From the cell containing the given text, extract its center point as (X, Y) coordinate. 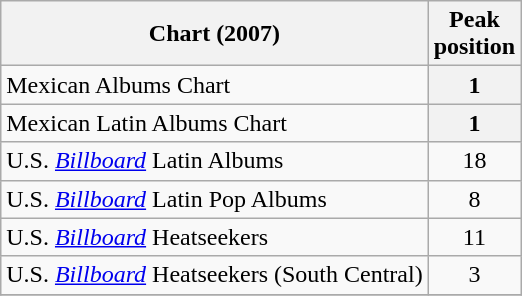
11 (474, 237)
8 (474, 199)
3 (474, 275)
Chart (2007) (214, 34)
U.S. Billboard Heatseekers (214, 237)
18 (474, 161)
Mexican Albums Chart (214, 85)
Mexican Latin Albums Chart (214, 123)
U.S. Billboard Latin Pop Albums (214, 199)
U.S. Billboard Latin Albums (214, 161)
Peakposition (474, 34)
U.S. Billboard Heatseekers (South Central) (214, 275)
